Find where the given text appears and provide that cell's center as (x, y) coordinate. 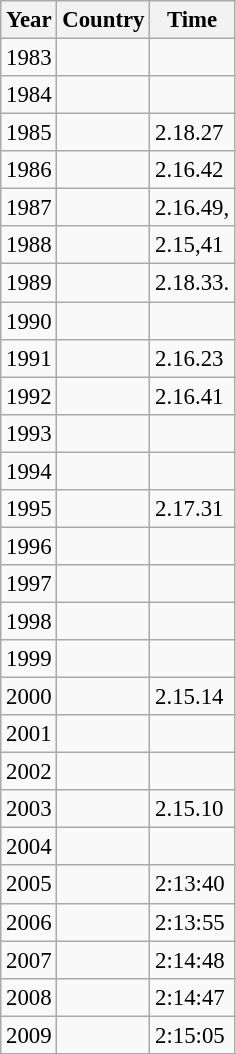
2.15,41 (192, 245)
1995 (29, 509)
1984 (29, 95)
1983 (29, 58)
2.16.23 (192, 358)
1987 (29, 208)
Year (29, 20)
2001 (29, 734)
1990 (29, 321)
2008 (29, 997)
2006 (29, 922)
2004 (29, 847)
1989 (29, 283)
2:14:48 (192, 960)
2.15.10 (192, 809)
1997 (29, 584)
2002 (29, 772)
1996 (29, 546)
1986 (29, 170)
1985 (29, 133)
1994 (29, 471)
1993 (29, 433)
Country (104, 20)
1991 (29, 358)
Time (192, 20)
2003 (29, 809)
2.16.42 (192, 170)
2.15.14 (192, 697)
1999 (29, 659)
2.18.33. (192, 283)
2005 (29, 885)
2:14:47 (192, 997)
2:13:40 (192, 885)
2009 (29, 1035)
2.17.31 (192, 509)
1998 (29, 621)
1988 (29, 245)
2.16.41 (192, 396)
2:15:05 (192, 1035)
2:13:55 (192, 922)
2007 (29, 960)
1992 (29, 396)
2.18.27 (192, 133)
2000 (29, 697)
2.16.49, (192, 208)
